For the text-containing cell, return its midpoint in [X, Y] coordinate format. 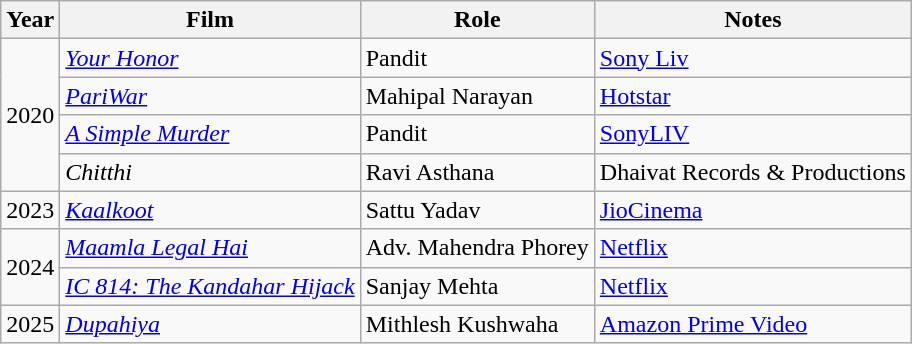
Ravi Asthana [477, 172]
Sony Liv [752, 58]
PariWar [210, 96]
Sanjay Mehta [477, 286]
2020 [30, 115]
Year [30, 20]
Maamla Legal Hai [210, 248]
SonyLIV [752, 134]
JioCinema [752, 210]
Chitthi [210, 172]
Mithlesh Kushwaha [477, 324]
IC 814: The Kandahar Hijack [210, 286]
Mahipal Narayan [477, 96]
Amazon Prime Video [752, 324]
2024 [30, 267]
Sattu Yadav [477, 210]
Role [477, 20]
Dhaivat Records & Productions [752, 172]
Your Honor [210, 58]
Adv. Mahendra Phorey [477, 248]
Notes [752, 20]
Film [210, 20]
2025 [30, 324]
Dupahiya [210, 324]
Kaalkoot [210, 210]
2023 [30, 210]
A Simple Murder [210, 134]
Hotstar [752, 96]
